From the cell containing the given text, extract its center point as (x, y) coordinate. 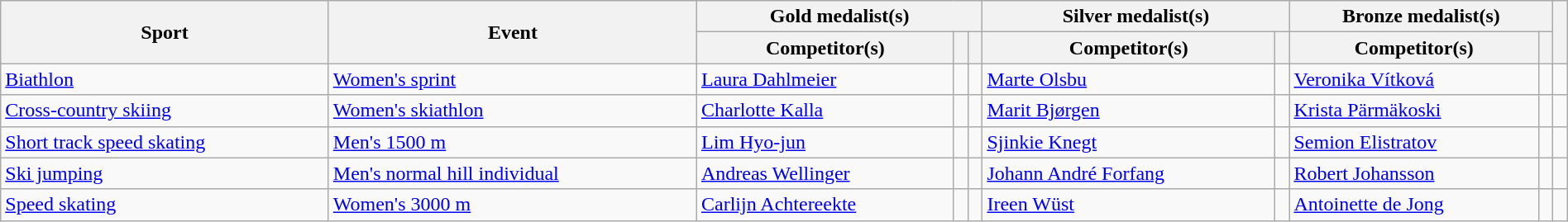
Charlotte Kalla (825, 111)
Women's skiathlon (513, 111)
Marte Olsbu (1129, 79)
Semion Elistratov (1414, 142)
Short track speed skating (165, 142)
Johann André Forfang (1129, 173)
Krista Pärmäkoski (1414, 111)
Veronika Vítková (1414, 79)
Sjinkie Knegt (1129, 142)
Bronze medalist(s) (1421, 17)
Women's 3000 m (513, 205)
Carlijn Achtereekte (825, 205)
Cross-country skiing (165, 111)
Robert Johansson (1414, 173)
Gold medalist(s) (839, 17)
Laura Dahlmeier (825, 79)
Women's sprint (513, 79)
Biathlon (165, 79)
Marit Bjørgen (1129, 111)
Sport (165, 32)
Andreas Wellinger (825, 173)
Ireen Wüst (1129, 205)
Silver medalist(s) (1136, 17)
Speed skating (165, 205)
Antoinette de Jong (1414, 205)
Men's normal hill individual (513, 173)
Men's 1500 m (513, 142)
Event (513, 32)
Lim Hyo-jun (825, 142)
Ski jumping (165, 173)
